Determine the [x, y] coordinate at the center of the cell enclosing the given text.  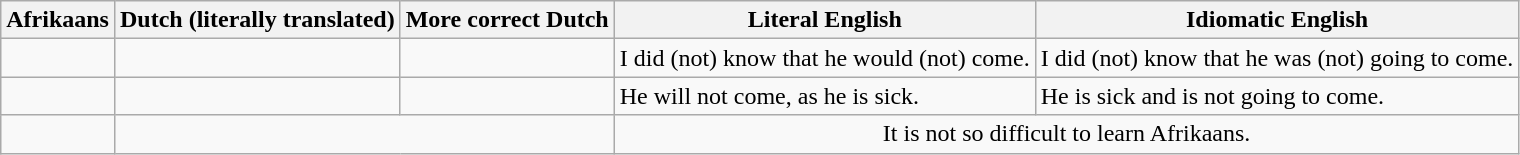
He will not come, as he is sick. [824, 96]
Literal English [824, 20]
He is sick and is not going to come. [1277, 96]
I did (not) know that he would (not) come. [824, 58]
Dutch (literally translated) [257, 20]
Afrikaans [58, 20]
It is not so difficult to learn Afrikaans. [1066, 134]
I did (not) know that he was (not) going to come. [1277, 58]
More correct Dutch [507, 20]
Idiomatic English [1277, 20]
